Extract the [X, Y] coordinate from the center of the cell holding the provided text.  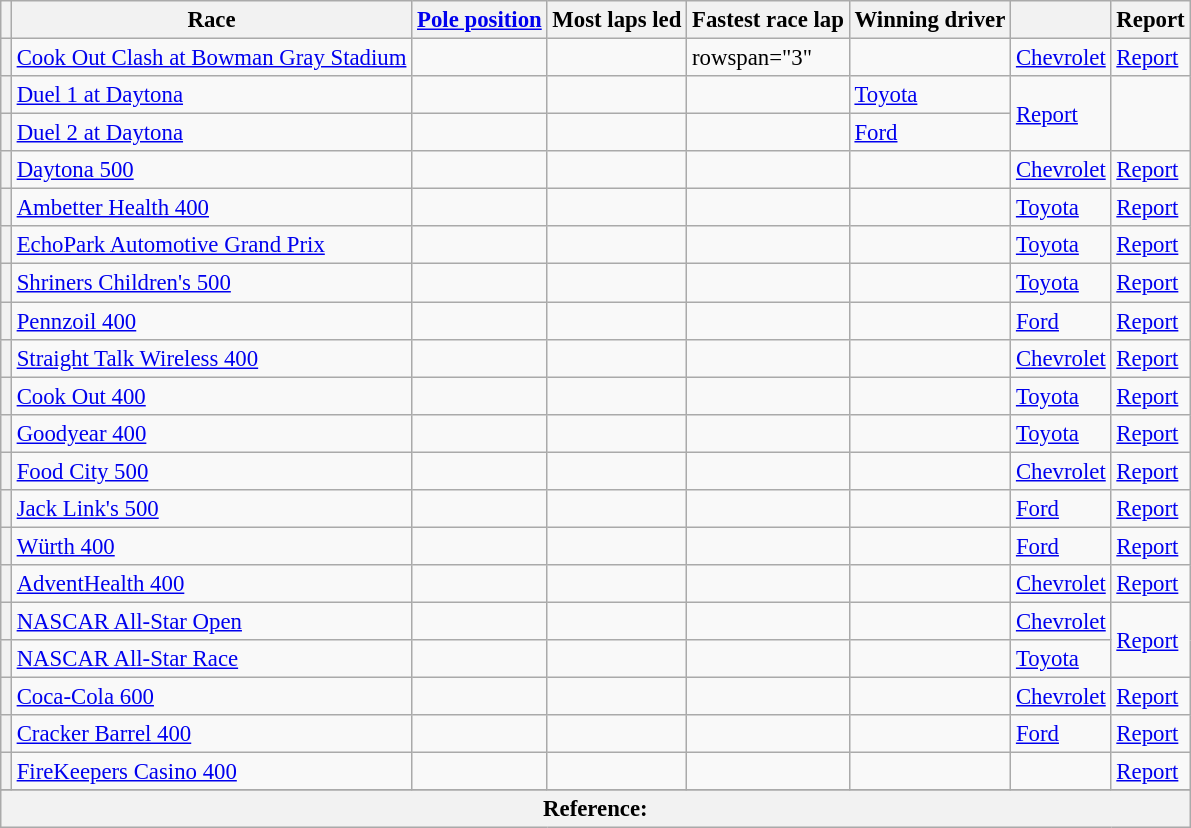
rowspan="3" [768, 58]
Cook Out Clash at Bowman Gray Stadium [211, 58]
Würth 400 [211, 546]
Food City 500 [211, 471]
Fastest race lap [768, 20]
Race [211, 20]
Jack Link's 500 [211, 509]
AdventHealth 400 [211, 584]
Duel 1 at Daytona [211, 95]
FireKeepers Casino 400 [211, 772]
Cracker Barrel 400 [211, 734]
Shriners Children's 500 [211, 283]
Most laps led [617, 20]
Goodyear 400 [211, 433]
Coca-Cola 600 [211, 697]
Ambetter Health 400 [211, 208]
Straight Talk Wireless 400 [211, 358]
EchoPark Automotive Grand Prix [211, 245]
NASCAR All-Star Race [211, 659]
Cook Out 400 [211, 396]
NASCAR All-Star Open [211, 621]
Pennzoil 400 [211, 321]
Pole position [480, 20]
Duel 2 at Daytona [211, 133]
Reference: [596, 809]
Daytona 500 [211, 170]
Winning driver [930, 20]
